Scan for the cell matching the given text and deliver its [X, Y] coordinate at center. 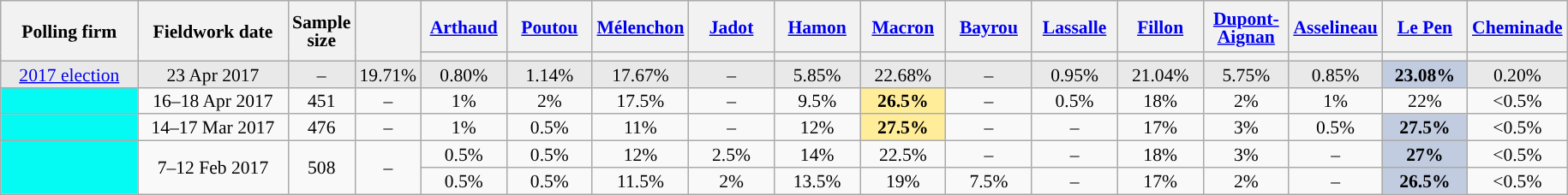
Samplesize [321, 31]
Poutou [549, 27]
17.5% [640, 101]
9.5% [817, 101]
2.5% [731, 154]
7.5% [989, 181]
13.5% [817, 181]
Mélenchon [640, 27]
Cheminade [1517, 27]
14% [817, 154]
Asselineau [1335, 27]
Macron [903, 27]
Fieldwork date [212, 31]
14–17 Mar 2017 [212, 128]
19% [903, 181]
0.95% [1074, 74]
Jadot [731, 27]
16–18 Apr 2017 [212, 101]
Arthaud [464, 27]
451 [321, 101]
508 [321, 168]
Bayrou [989, 27]
1.14% [549, 74]
Lassalle [1074, 27]
0.80% [464, 74]
Hamon [817, 27]
17.67% [640, 74]
23.08% [1425, 74]
22% [1425, 101]
5.85% [817, 74]
0.20% [1517, 74]
22.68% [903, 74]
Fillon [1160, 27]
7–12 Feb 2017 [212, 168]
476 [321, 128]
Dupont-Aignan [1246, 27]
2017 election [69, 74]
23 Apr 2017 [212, 74]
5.75% [1246, 74]
11.5% [640, 181]
21.04% [1160, 74]
19.71% [387, 74]
27% [1425, 154]
0.85% [1335, 74]
Polling firm [69, 31]
Le Pen [1425, 27]
22.5% [903, 154]
11% [640, 128]
